Determine the [X, Y] coordinate at the center of the cell enclosing the given text.  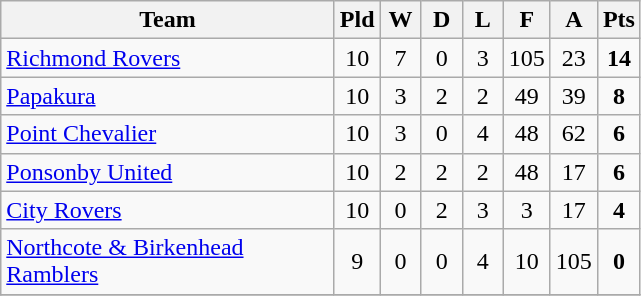
49 [526, 96]
Pts [618, 20]
62 [574, 134]
City Rovers [168, 210]
D [442, 20]
F [526, 20]
23 [574, 58]
Point Chevalier [168, 134]
L [482, 20]
W [400, 20]
Ponsonby United [168, 172]
8 [618, 96]
7 [400, 58]
Team [168, 20]
14 [618, 58]
39 [574, 96]
Northcote & Birkenhead Ramblers [168, 262]
9 [357, 262]
Pld [357, 20]
Richmond Rovers [168, 58]
A [574, 20]
Papakura [168, 96]
